Determine the [X, Y] coordinate at the center of the cell enclosing the given text.  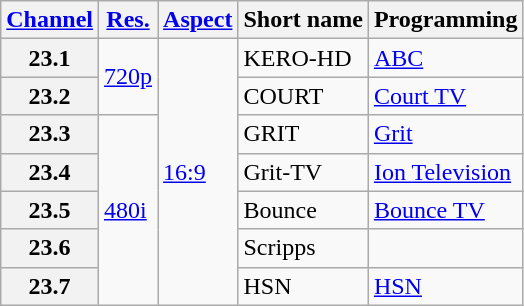
23.3 [50, 134]
16:9 [198, 172]
Scripps [303, 248]
Bounce TV [446, 210]
ABC [446, 58]
Bounce [303, 210]
720p [128, 77]
23.6 [50, 248]
Grit-TV [303, 172]
KERO-HD [303, 58]
Court TV [446, 96]
Ion Television [446, 172]
Res. [128, 20]
Aspect [198, 20]
23.5 [50, 210]
Programming [446, 20]
480i [128, 210]
23.7 [50, 286]
23.2 [50, 96]
Channel [50, 20]
23.1 [50, 58]
GRIT [303, 134]
23.4 [50, 172]
Short name [303, 20]
Grit [446, 134]
COURT [303, 96]
